Provide the (X, Y) coordinate of the cell's center where the given text is located.  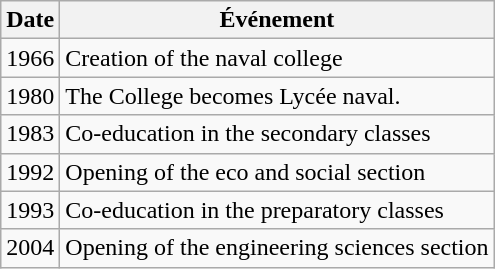
Co-education in the secondary classes (277, 134)
Co-education in the preparatory classes (277, 210)
1993 (30, 210)
1980 (30, 96)
Événement (277, 20)
1983 (30, 134)
Date (30, 20)
The College becomes Lycée naval. (277, 96)
Opening of the engineering sciences section (277, 248)
2004 (30, 248)
Opening of the eco and social section (277, 172)
1992 (30, 172)
Creation of the naval college (277, 58)
1966 (30, 58)
